Output the [X, Y] coordinate of the center of the cell containing the given text.  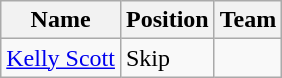
Skip [167, 58]
Name [61, 20]
Position [167, 20]
Kelly Scott [61, 58]
Team [248, 20]
